Find where the given text appears and provide that cell's center as (X, Y) coordinate. 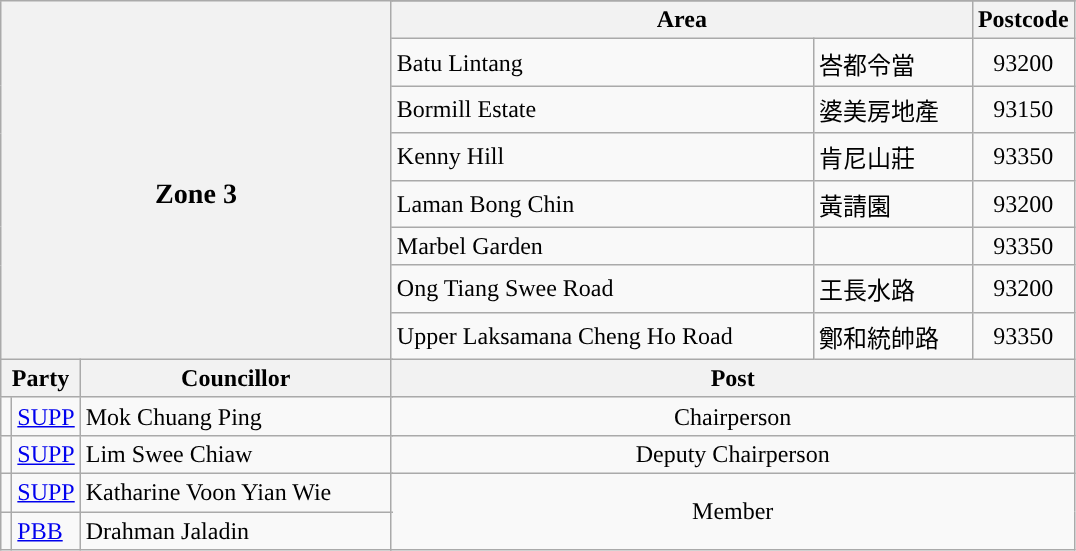
峇都令當 (892, 62)
Batu Lintang (602, 62)
王長水路 (892, 288)
Upper Laksamana Cheng Ho Road (602, 336)
Lim Swee Chiaw (236, 454)
PBB (46, 531)
黃請園 (892, 204)
Mok Chuang Ping (236, 416)
Member (732, 511)
肯尼山莊 (892, 156)
Deputy Chairperson (732, 454)
Katharine Voon Yian Wie (236, 492)
Councillor (236, 378)
Drahman Jaladin (236, 531)
93150 (1023, 110)
Chairperson (732, 416)
Marbel Garden (602, 246)
婆美房地產 (892, 110)
Postcode (1023, 20)
Ong Tiang Swee Road (602, 288)
Post (732, 378)
Laman Bong Chin (602, 204)
Party (41, 378)
Bormill Estate (602, 110)
Kenny Hill (602, 156)
Zone 3 (196, 180)
鄭和統帥路 (892, 336)
Area (682, 20)
